Locate the cell with the specified text and output its (X, Y) center coordinate. 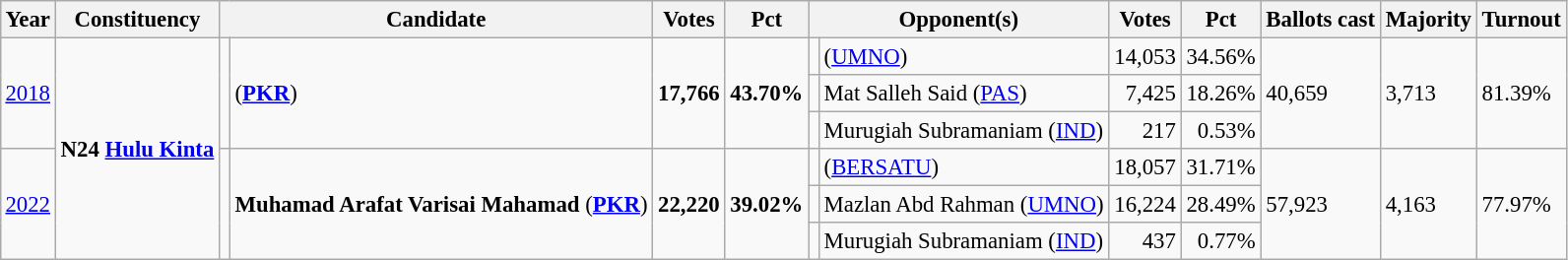
(UMNO) (963, 56)
31.71% (1221, 167)
18.26% (1221, 94)
217 (1144, 131)
Muhamad Arafat Varisai Mahamad (PKR) (441, 205)
4,163 (1428, 205)
7,425 (1144, 94)
22,220 (689, 205)
0.77% (1221, 241)
43.70% (766, 93)
437 (1144, 241)
Majority (1428, 20)
Opponent(s) (959, 20)
28.49% (1221, 205)
81.39% (1521, 93)
57,923 (1320, 205)
Candidate (436, 20)
2018 (28, 93)
2022 (28, 205)
Year (28, 20)
Mazlan Abd Rahman (UMNO) (963, 205)
14,053 (1144, 56)
3,713 (1428, 93)
77.97% (1521, 205)
16,224 (1144, 205)
Ballots cast (1320, 20)
Constituency (137, 20)
0.53% (1221, 131)
N24 Hulu Kinta (137, 149)
(PKR) (441, 93)
17,766 (689, 93)
Mat Salleh Said (PAS) (963, 94)
34.56% (1221, 56)
Turnout (1521, 20)
39.02% (766, 205)
40,659 (1320, 93)
(BERSATU) (963, 167)
18,057 (1144, 167)
